Identify which cell holds the provided text, then report its (x, y) central coordinate. 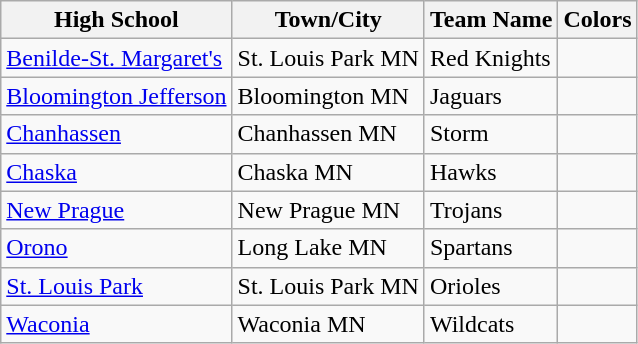
Bloomington MN (328, 96)
Colors (598, 20)
Long Lake MN (328, 248)
Chaska (116, 172)
Orioles (491, 286)
Bloomington Jefferson (116, 96)
Waconia MN (328, 324)
Team Name (491, 20)
Chanhassen MN (328, 134)
High School (116, 20)
Jaguars (491, 96)
Spartans (491, 248)
Wildcats (491, 324)
Chaska MN (328, 172)
Town/City (328, 20)
Red Knights (491, 58)
Waconia (116, 324)
Chanhassen (116, 134)
New Prague MN (328, 210)
Trojans (491, 210)
Hawks (491, 172)
Orono (116, 248)
St. Louis Park (116, 286)
Storm (491, 134)
Benilde-St. Margaret's (116, 58)
New Prague (116, 210)
